Return the (X, Y) coordinate for the center point of the cell that contains the specified text.  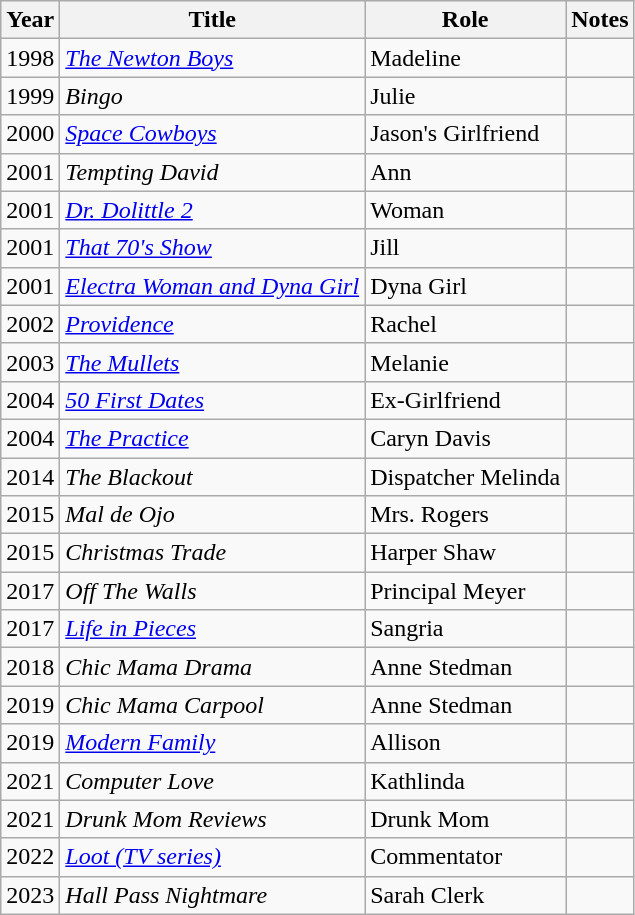
Allison (466, 743)
Kathlinda (466, 781)
Computer Love (212, 781)
Notes (600, 20)
Rachel (466, 324)
Space Cowboys (212, 134)
Dyna Girl (466, 286)
Jason's Girlfriend (466, 134)
Year (30, 20)
1998 (30, 58)
Julie (466, 96)
Caryn Davis (466, 438)
Providence (212, 324)
The Mullets (212, 362)
Christmas Trade (212, 553)
Madeline (466, 58)
Electra Woman and Dyna Girl (212, 286)
2018 (30, 667)
Dispatcher Melinda (466, 477)
The Practice (212, 438)
2002 (30, 324)
Melanie (466, 362)
The Blackout (212, 477)
Chic Mama Drama (212, 667)
Sarah Clerk (466, 895)
Woman (466, 210)
Chic Mama Carpool (212, 705)
Harper Shaw (466, 553)
Ex-Girlfriend (466, 400)
Off The Walls (212, 591)
2022 (30, 857)
Jill (466, 248)
Life in Pieces (212, 629)
Mrs. Rogers (466, 515)
Principal Meyer (466, 591)
That 70's Show (212, 248)
1999 (30, 96)
Sangria (466, 629)
Drunk Mom Reviews (212, 819)
50 First Dates (212, 400)
Drunk Mom (466, 819)
Ann (466, 172)
Role (466, 20)
2023 (30, 895)
Hall Pass Nightmare (212, 895)
The Newton Boys (212, 58)
Mal de Ojo (212, 515)
2000 (30, 134)
Modern Family (212, 743)
2003 (30, 362)
Commentator (466, 857)
Dr. Dolittle 2 (212, 210)
Tempting David (212, 172)
Title (212, 20)
Bingo (212, 96)
2014 (30, 477)
Loot (TV series) (212, 857)
